Return the [X, Y] coordinate for the center point of the cell that contains the specified text.  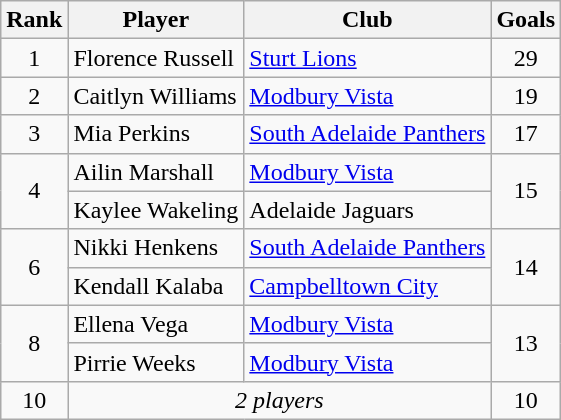
19 [526, 96]
Mia Perkins [156, 134]
Kaylee Wakeling [156, 210]
17 [526, 134]
2 [34, 96]
8 [34, 343]
2 players [280, 400]
Sturt Lions [368, 58]
13 [526, 343]
Goals [526, 20]
Player [156, 20]
Club [368, 20]
Rank [34, 20]
Kendall Kalaba [156, 286]
Campbelltown City [368, 286]
14 [526, 267]
4 [34, 191]
3 [34, 134]
6 [34, 267]
1 [34, 58]
Ellena Vega [156, 324]
Pirrie Weeks [156, 362]
Adelaide Jaguars [368, 210]
Nikki Henkens [156, 248]
Caitlyn Williams [156, 96]
29 [526, 58]
Florence Russell [156, 58]
15 [526, 191]
Ailin Marshall [156, 172]
